Find where the given text appears and provide that cell's center as (x, y) coordinate. 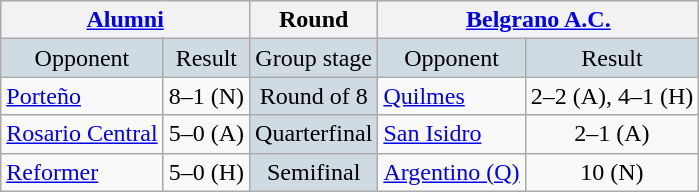
Reformer (82, 172)
Quarterfinal (314, 134)
8–1 (N) (206, 96)
2–2 (A), 4–1 (H) (612, 96)
5–0 (A) (206, 134)
Argentino (Q) (452, 172)
Semifinal (314, 172)
Alumni (126, 20)
Porteño (82, 96)
2–1 (A) (612, 134)
5–0 (H) (206, 172)
Belgrano A.C. (538, 20)
Quilmes (452, 96)
Group stage (314, 58)
San Isidro (452, 134)
Round (314, 20)
Rosario Central (82, 134)
Round of 8 (314, 96)
10 (N) (612, 172)
